Extract the (x, y) coordinate from the center of the cell holding the provided text.  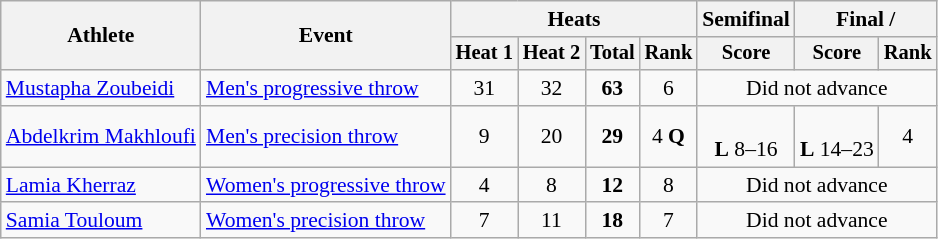
6 (669, 88)
Men's progressive throw (326, 88)
Semifinal (746, 19)
4 Q (669, 136)
Abdelkrim Makhloufi (101, 136)
L 14–23 (837, 136)
Women's precision throw (326, 221)
L 8–16 (746, 136)
29 (612, 136)
Final / (866, 19)
Lamia Kherraz (101, 185)
9 (484, 136)
Men's precision throw (326, 136)
Heat 2 (552, 54)
20 (552, 136)
Total (612, 54)
63 (612, 88)
Women's progressive throw (326, 185)
Samia Touloum (101, 221)
32 (552, 88)
Athlete (101, 36)
31 (484, 88)
Mustapha Zoubeidi (101, 88)
Heats (574, 19)
Event (326, 36)
Heat 1 (484, 54)
11 (552, 221)
12 (612, 185)
18 (612, 221)
